Locate the cell with the specified text and output its (X, Y) center coordinate. 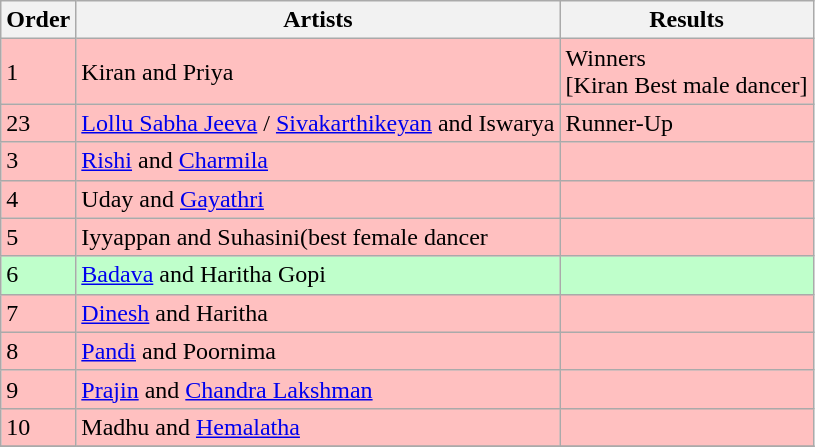
5 (38, 237)
7 (38, 313)
Results (686, 20)
4 (38, 199)
Pandi and Poornima (318, 351)
Dinesh and Haritha (318, 313)
Artists (318, 20)
6 (38, 275)
Badava and Haritha Gopi (318, 275)
8 (38, 351)
Madhu and Hemalatha (318, 427)
1 (38, 72)
Iyyappan and Suhasini(best female dancer (318, 237)
Rishi and Charmila (318, 161)
9 (38, 389)
Runner-Up (686, 123)
Uday and Gayathri (318, 199)
Prajin and Chandra Lakshman (318, 389)
10 (38, 427)
Winners [Kiran Best male dancer] (686, 72)
Lollu Sabha Jeeva / Sivakarthikeyan and Iswarya (318, 123)
3 (38, 161)
Order (38, 20)
23 (38, 123)
Kiran and Priya (318, 72)
